From the cell containing the given text, extract its center point as [x, y] coordinate. 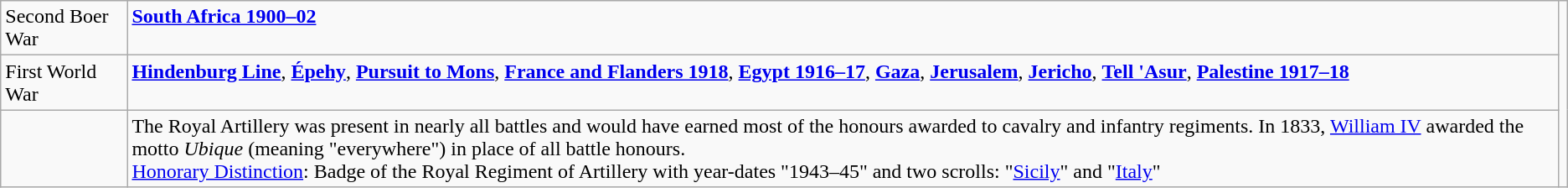
South Africa 1900–02 [843, 29]
Hindenburg Line, Épehy, Pursuit to Mons, France and Flanders 1918, Egypt 1916–17, Gaza, Jerusalem, Jericho, Tell 'Asur, Palestine 1917–18 [843, 82]
First World War [64, 82]
Second Boer War [64, 29]
